Return the (X, Y) coordinate for the center point of the cell that contains the specified text.  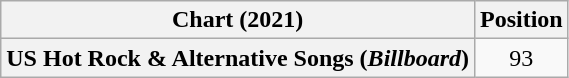
93 (521, 58)
Position (521, 20)
Chart (2021) (238, 20)
US Hot Rock & Alternative Songs (Billboard) (238, 58)
